Return (X, Y) of the center of cell containing provided text 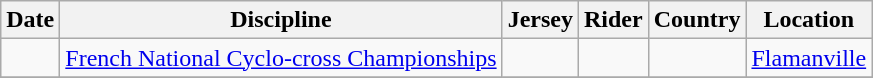
French National Cyclo-cross Championships (281, 58)
Country (697, 20)
Flamanville (809, 58)
Date (30, 20)
Discipline (281, 20)
Location (809, 20)
Jersey (540, 20)
Rider (613, 20)
